Extract the (x, y) coordinate from the center of the cell holding the provided text.  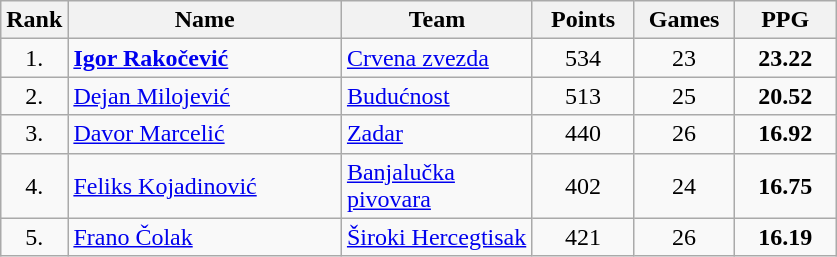
Zadar (436, 134)
25 (684, 96)
Rank (34, 20)
Dejan Milojević (205, 96)
PPG (786, 20)
421 (582, 237)
Name (205, 20)
3. (34, 134)
513 (582, 96)
Široki Hercegtisak (436, 237)
Igor Rakočević (205, 58)
16.19 (786, 237)
Budućnost (436, 96)
534 (582, 58)
Feliks Kojadinović (205, 186)
2. (34, 96)
Crvena zvezda (436, 58)
Davor Marcelić (205, 134)
16.75 (786, 186)
23 (684, 58)
Games (684, 20)
23.22 (786, 58)
Team (436, 20)
5. (34, 237)
16.92 (786, 134)
Points (582, 20)
4. (34, 186)
Frano Čolak (205, 237)
1. (34, 58)
20.52 (786, 96)
402 (582, 186)
24 (684, 186)
Banjalučka pivovara (436, 186)
440 (582, 134)
